Return the (x, y) coordinate for the center point of the cell that contains the specified text.  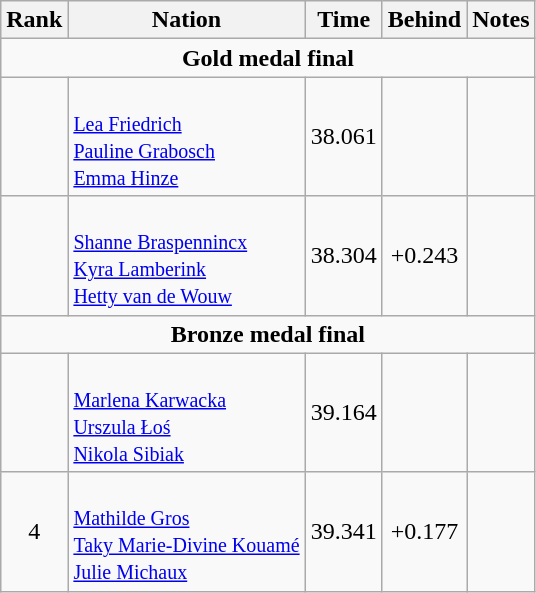
Nation (186, 20)
Notes (501, 20)
Rank (34, 20)
Marlena KarwackaUrszula ŁośNikola Sibiak (186, 412)
+0.243 (424, 256)
Behind (424, 20)
Shanne BraspennincxKyra LamberinkHetty van de Wouw (186, 256)
Time (344, 20)
38.304 (344, 256)
39.341 (344, 532)
Lea FriedrichPauline GraboschEmma Hinze (186, 136)
+0.177 (424, 532)
Bronze medal final (268, 334)
Gold medal final (268, 58)
4 (34, 532)
39.164 (344, 412)
Mathilde GrosTaky Marie-Divine KouaméJulie Michaux (186, 532)
38.061 (344, 136)
